Pinpoint the cell where the given text exists, returning its (x, y) midpoint coordinate. 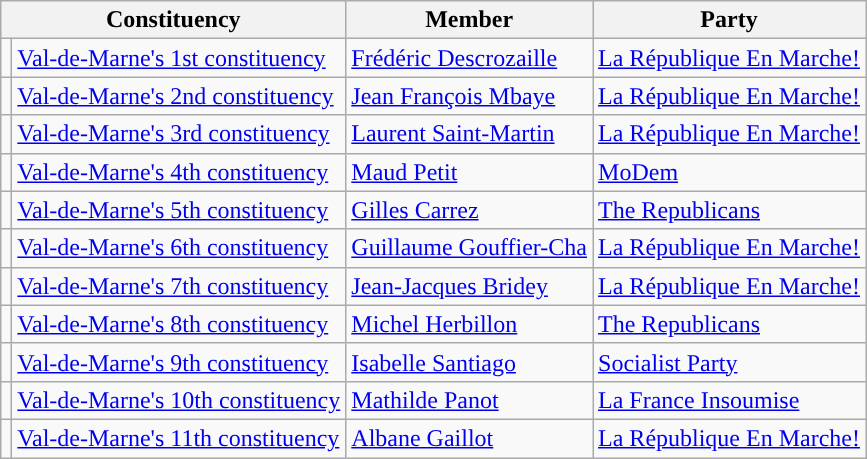
Val-de-Marne's 1st constituency (179, 58)
Jean-Jacques Bridey (470, 286)
Val-de-Marne's 2nd constituency (179, 96)
Jean François Mbaye (470, 96)
Isabelle Santiago (470, 362)
Member (470, 20)
Val-de-Marne's 8th constituency (179, 324)
Val-de-Marne's 7th constituency (179, 286)
Party (730, 20)
Val-de-Marne's 11th constituency (179, 438)
Frédéric Descrozaille (470, 58)
Val-de-Marne's 5th constituency (179, 210)
Michel Herbillon (470, 324)
MoDem (730, 172)
Val-de-Marne's 6th constituency (179, 248)
Val-de-Marne's 9th constituency (179, 362)
Gilles Carrez (470, 210)
Val-de-Marne's 3rd constituency (179, 134)
Albane Gaillot (470, 438)
Val-de-Marne's 10th constituency (179, 400)
Val-de-Marne's 4th constituency (179, 172)
Laurent Saint-Martin (470, 134)
Maud Petit (470, 172)
Constituency (174, 20)
Mathilde Panot (470, 400)
Socialist Party (730, 362)
Guillaume Gouffier-Cha (470, 248)
La France Insoumise (730, 400)
